Return [X, Y] of the center of cell containing provided text 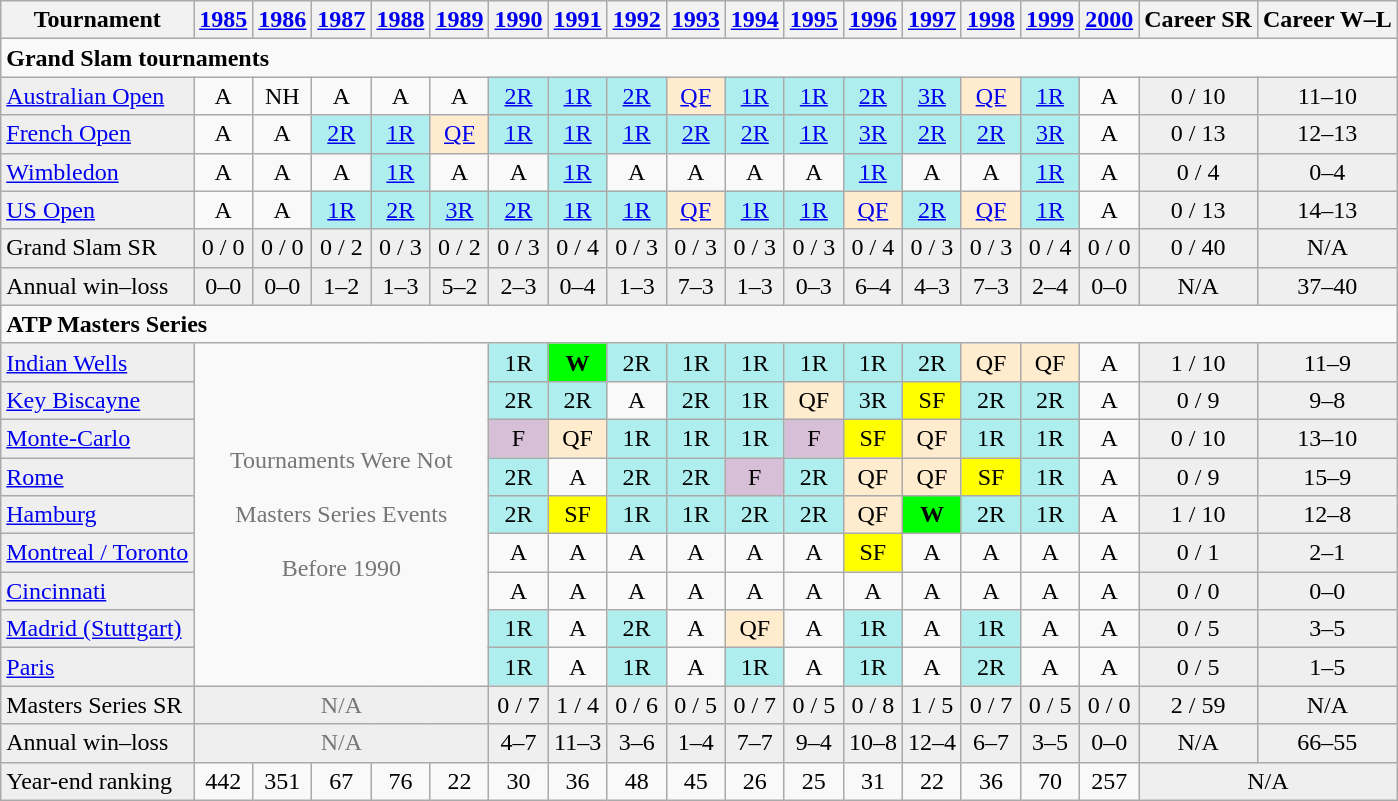
1986 [282, 20]
2–1 [1327, 553]
11–10 [1327, 96]
1–5 [1327, 667]
14–13 [1327, 210]
10–8 [872, 743]
Hamburg [98, 515]
11–3 [578, 743]
Montreal / Toronto [98, 553]
1992 [636, 20]
2000 [1110, 20]
Monte-Carlo [98, 438]
442 [224, 781]
Australian Open [98, 96]
1–4 [696, 743]
1 / 4 [578, 705]
French Open [98, 134]
0–3 [814, 286]
Grand Slam SR [98, 248]
0 / 1 [1198, 553]
15–9 [1327, 477]
11–9 [1327, 362]
12–4 [932, 743]
Indian Wells [98, 362]
13–10 [1327, 438]
37–40 [1327, 286]
257 [1110, 781]
Tournaments Were NotMasters Series EventsBefore 1990 [342, 514]
5–2 [460, 286]
1991 [578, 20]
2–4 [1050, 286]
Paris [98, 667]
Year-end ranking [98, 781]
1987 [342, 20]
1–2 [342, 286]
0 / 6 [636, 705]
70 [1050, 781]
1995 [814, 20]
0 / 8 [872, 705]
9–8 [1327, 400]
67 [342, 781]
1994 [754, 20]
Career SR [1198, 20]
66–55 [1327, 743]
351 [282, 781]
30 [518, 781]
3–6 [636, 743]
6–4 [872, 286]
NH [282, 96]
1985 [224, 20]
Masters Series SR [98, 705]
1998 [990, 20]
1990 [518, 20]
1993 [696, 20]
1989 [460, 20]
Tournament [98, 20]
2–3 [518, 286]
Rome [98, 477]
1997 [932, 20]
1996 [872, 20]
ATP Masters Series [699, 324]
Key Biscayne [98, 400]
4–7 [518, 743]
Cincinnati [98, 591]
45 [696, 781]
1999 [1050, 20]
76 [400, 781]
Grand Slam tournaments [699, 58]
12–13 [1327, 134]
2 / 59 [1198, 705]
1988 [400, 20]
25 [814, 781]
12–8 [1327, 515]
Madrid (Stuttgart) [98, 629]
Wimbledon [98, 172]
6–7 [990, 743]
Career W–L [1327, 20]
4–3 [932, 286]
31 [872, 781]
9–4 [814, 743]
1 / 5 [932, 705]
0 / 40 [1198, 248]
26 [754, 781]
48 [636, 781]
US Open [98, 210]
7–7 [754, 743]
